For the text-containing cell, return its midpoint in [x, y] coordinate format. 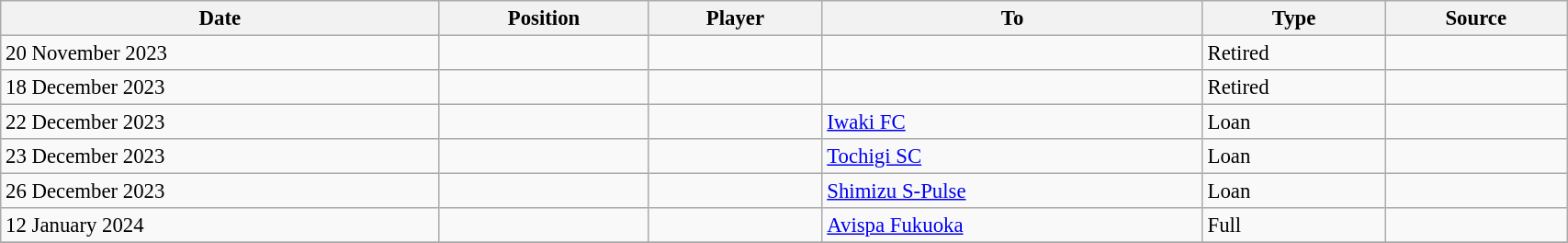
Date [220, 18]
Player [735, 18]
18 December 2023 [220, 87]
Full [1293, 226]
Tochigi SC [1012, 156]
20 November 2023 [220, 53]
23 December 2023 [220, 156]
Iwaki FC [1012, 122]
12 January 2024 [220, 226]
Source [1476, 18]
Avispa Fukuoka [1012, 226]
26 December 2023 [220, 191]
Shimizu S-Pulse [1012, 191]
22 December 2023 [220, 122]
Type [1293, 18]
Position [544, 18]
To [1012, 18]
